Scan for the cell matching the given text and deliver its (x, y) coordinate at center. 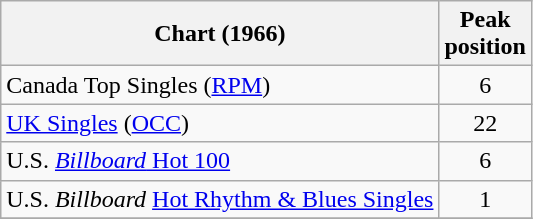
UK Singles (OCC) (220, 123)
Canada Top Singles (RPM) (220, 85)
1 (485, 199)
U.S. Billboard Hot Rhythm & Blues Singles (220, 199)
22 (485, 123)
Chart (1966) (220, 34)
Peakposition (485, 34)
U.S. Billboard Hot 100 (220, 161)
